Return the (X, Y) coordinate for the center point of the cell that contains the specified text.  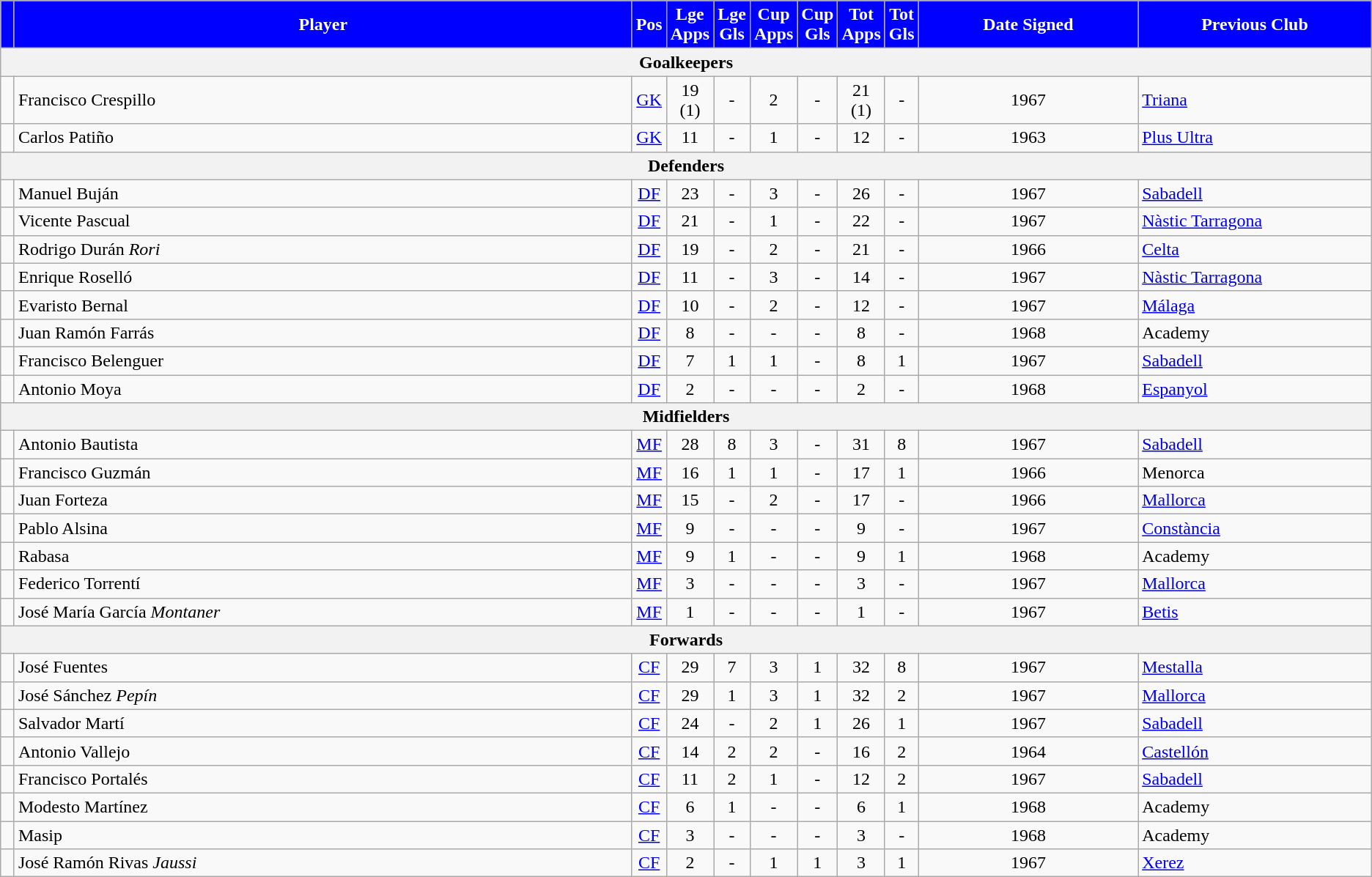
Castellón (1255, 751)
Modesto Martínez (322, 807)
Antonio Bautista (322, 445)
Xerez (1255, 863)
24 (690, 723)
Francisco Portalés (322, 779)
Rabasa (322, 556)
Espanyol (1255, 389)
LgeApps (690, 25)
José María García Montaner (322, 612)
Pablo Alsina (322, 528)
Enrique Roselló (322, 277)
Juan Forteza (322, 500)
Francisco Belenguer (322, 360)
Date Signed (1028, 25)
Antonio Vallejo (322, 751)
19 (690, 249)
Salvador Martí (322, 723)
Player (322, 25)
José Sánchez Pepín (322, 695)
CupGls (818, 25)
Constància (1255, 528)
Málaga (1255, 305)
Francisco Crespillo (322, 100)
Menorca (1255, 473)
Goalkeepers (686, 62)
1963 (1028, 138)
31 (861, 445)
23 (690, 193)
Defenders (686, 166)
Previous Club (1255, 25)
Triana (1255, 100)
Federico Torrentí (322, 584)
TotGls (901, 25)
Rodrigo Durán Rori (322, 249)
10 (690, 305)
Betis (1255, 612)
22 (861, 221)
28 (690, 445)
Antonio Moya (322, 389)
Plus Ultra (1255, 138)
Evaristo Bernal (322, 305)
Vicente Pascual (322, 221)
Mestalla (1255, 667)
LgeGls (732, 25)
Midfielders (686, 417)
TotApps (861, 25)
Celta (1255, 249)
15 (690, 500)
Juan Ramón Farrás (322, 333)
21 (1) (861, 100)
19 (1) (690, 100)
Manuel Buján (322, 193)
Masip (322, 835)
1964 (1028, 751)
Francisco Guzmán (322, 473)
Forwards (686, 640)
José Ramón Rivas Jaussi (322, 863)
Pos (649, 25)
CupApps (773, 25)
Carlos Patiño (322, 138)
José Fuentes (322, 667)
